Find where the given text appears and provide that cell's center as [x, y] coordinate. 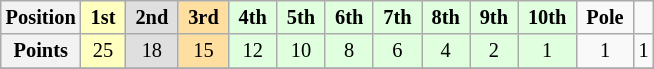
2 [494, 51]
2nd [152, 17]
4 [446, 51]
15 [203, 51]
4th [253, 17]
10 [301, 51]
Position [41, 17]
Pole [604, 17]
12 [253, 51]
18 [152, 51]
25 [104, 51]
8 [349, 51]
Points [41, 51]
9th [494, 17]
3rd [203, 17]
7th [397, 17]
6 [397, 51]
1st [104, 17]
10th [547, 17]
5th [301, 17]
8th [446, 17]
6th [349, 17]
